Extract the [x, y] coordinate from the center of the cell holding the provided text.  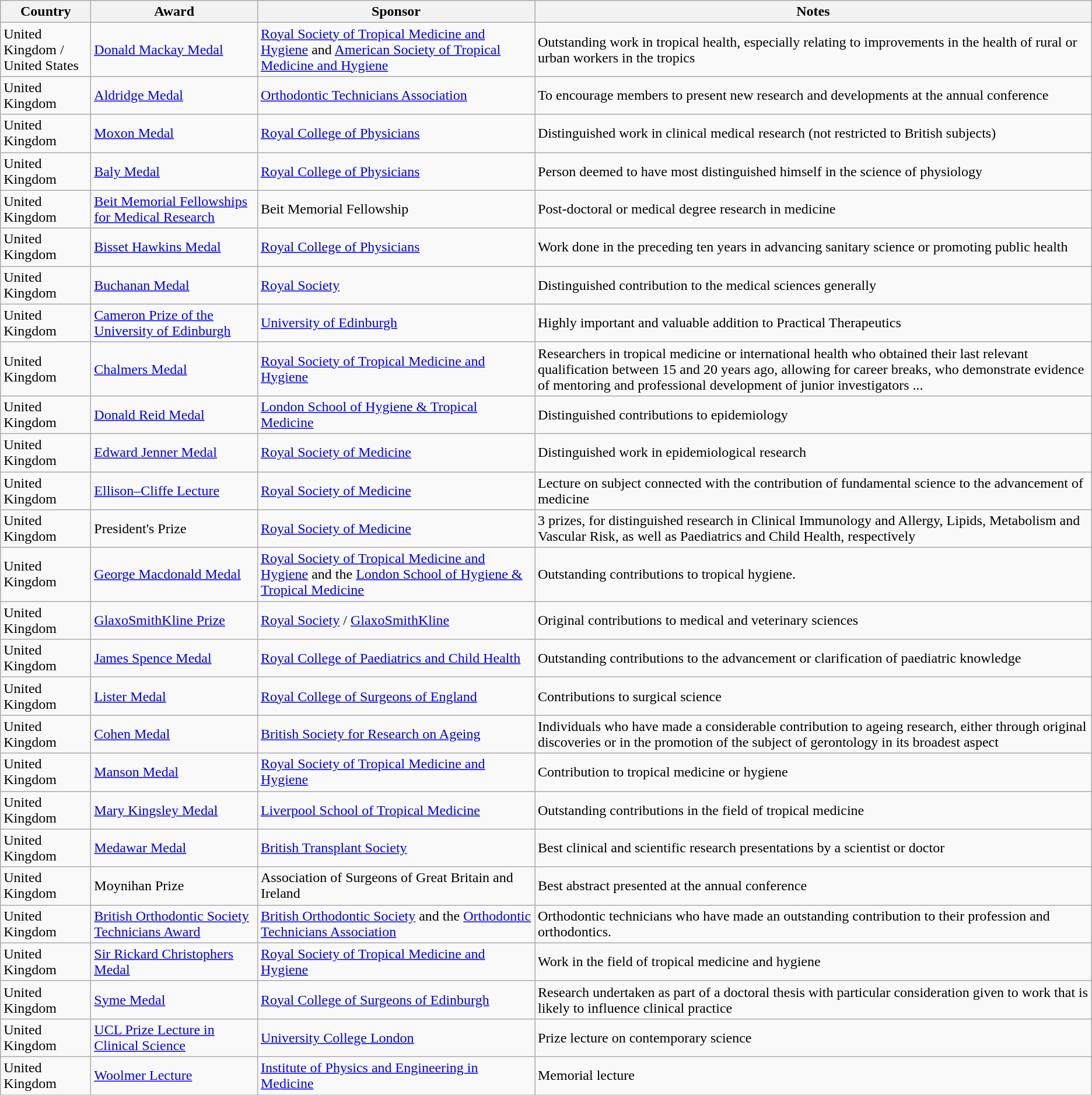
Sponsor [395, 12]
Post-doctoral or medical degree research in medicine [813, 209]
Moynihan Prize [174, 886]
London School of Hygiene & Tropical Medicine [395, 414]
Chalmers Medal [174, 369]
Lister Medal [174, 697]
Baly Medal [174, 172]
Association of Surgeons of Great Britain and Ireland [395, 886]
University of Edinburgh [395, 323]
Bisset Hawkins Medal [174, 247]
Distinguished contribution to the medical sciences generally [813, 285]
Liverpool School of Tropical Medicine [395, 810]
Outstanding contributions to tropical hygiene. [813, 575]
Ellison–Cliffe Lecture [174, 490]
George Macdonald Medal [174, 575]
Orthodontic technicians who have made an outstanding contribution to their profession and orthodontics. [813, 924]
Outstanding contributions in the field of tropical medicine [813, 810]
Moxon Medal [174, 133]
Award [174, 12]
Royal Society of Tropical Medicine and Hygiene and the London School of Hygiene & Tropical Medicine [395, 575]
James Spence Medal [174, 658]
Mary Kingsley Medal [174, 810]
Aldridge Medal [174, 96]
Outstanding contributions to the advancement or clarification of paediatric knowledge [813, 658]
Contribution to tropical medicine or hygiene [813, 772]
Distinguished work in clinical medical research (not restricted to British subjects) [813, 133]
Outstanding work in tropical health, especially relating to improvements in the health of rural or urban workers in the tropics [813, 50]
Beit Memorial Fellowships for Medical Research [174, 209]
Royal Society / GlaxoSmithKline [395, 621]
Institute of Physics and Engineering in Medicine [395, 1076]
Medawar Medal [174, 848]
President's Prize [174, 529]
Highly important and valuable addition to Practical Therapeutics [813, 323]
Donald Reid Medal [174, 414]
Donald Mackay Medal [174, 50]
Woolmer Lecture [174, 1076]
Buchanan Medal [174, 285]
Cohen Medal [174, 734]
Beit Memorial Fellowship [395, 209]
Best clinical and scientific research presentations by a scientist or doctor [813, 848]
Cameron Prize of the University of Edinburgh [174, 323]
Contributions to surgical science [813, 697]
Sir Rickard Christophers Medal [174, 961]
British Orthodontic Society Technicians Award [174, 924]
Best abstract presented at the annual conference [813, 886]
Research undertaken as part of a doctoral thesis with particular consideration given to work that is likely to influence clinical practice [813, 1000]
British Society for Research on Ageing [395, 734]
Person deemed to have most distinguished himself in the science of physiology [813, 172]
Royal Society of Tropical Medicine and Hygiene and American Society of Tropical Medicine and Hygiene [395, 50]
British Orthodontic Society and the Orthodontic Technicians Association [395, 924]
Syme Medal [174, 1000]
To encourage members to present new research and developments at the annual conference [813, 96]
Country [45, 12]
Royal Society [395, 285]
British Transplant Society [395, 848]
Distinguished work in epidemiological research [813, 453]
Distinguished contributions to epidemiology [813, 414]
Orthodontic Technicians Association [395, 96]
Royal College of Paediatrics and Child Health [395, 658]
Work done in the preceding ten years in advancing sanitary science or promoting public health [813, 247]
UCL Prize Lecture in Clinical Science [174, 1037]
Notes [813, 12]
University College London [395, 1037]
Work in the field of tropical medicine and hygiene [813, 961]
United Kingdom / United States [45, 50]
Royal College of Surgeons of England [395, 697]
GlaxoSmithKline Prize [174, 621]
Memorial lecture [813, 1076]
Original contributions to medical and veterinary sciences [813, 621]
Prize lecture on contemporary science [813, 1037]
Manson Medal [174, 772]
Lecture on subject connected with the contribution of fundamental science to the advancement of medicine [813, 490]
Royal College of Surgeons of Edinburgh [395, 1000]
Edward Jenner Medal [174, 453]
